Output the (x, y) coordinate of the center of the cell containing the given text.  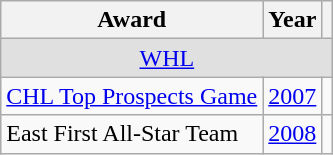
2008 (292, 134)
CHL Top Prospects Game (132, 96)
Award (132, 20)
2007 (292, 96)
Year (292, 20)
WHL (167, 58)
East First All-Star Team (132, 134)
